Detect which cell encompasses the target text, then output its [X, Y] center coordinate. 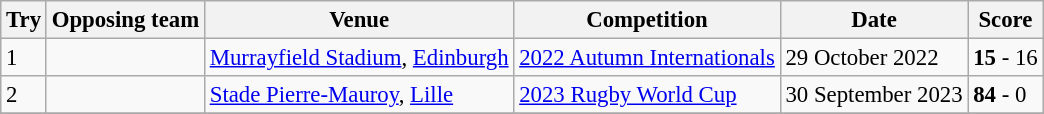
Venue [358, 20]
15 - 16 [1006, 58]
Try [24, 20]
84 - 0 [1006, 95]
2 [24, 95]
1 [24, 58]
2022 Autumn Internationals [647, 58]
Score [1006, 20]
Date [874, 20]
2023 Rugby World Cup [647, 95]
29 October 2022 [874, 58]
Opposing team [125, 20]
Stade Pierre-Mauroy, Lille [358, 95]
Competition [647, 20]
Murrayfield Stadium, Edinburgh [358, 58]
30 September 2023 [874, 95]
